For the text-containing cell, return its midpoint in [X, Y] coordinate format. 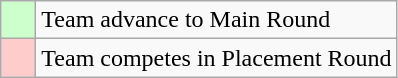
Team competes in Placement Round [216, 58]
Team advance to Main Round [216, 20]
